Detect which cell encompasses the target text, then output its [X, Y] center coordinate. 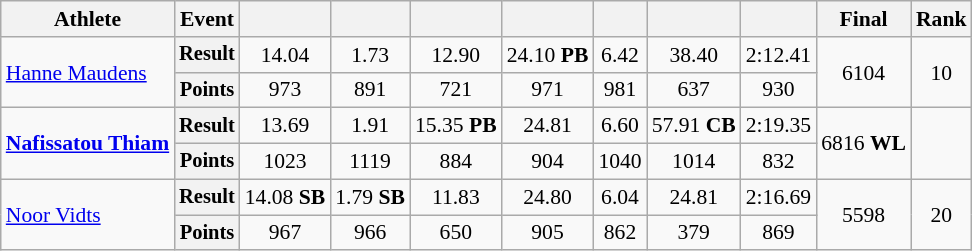
Athlete [88, 19]
905 [548, 233]
24.10 PB [548, 55]
971 [548, 90]
832 [778, 162]
862 [620, 233]
Hanne Maudens [88, 72]
1.73 [370, 55]
721 [456, 90]
1014 [694, 162]
930 [778, 90]
57.91 CB [694, 126]
1119 [370, 162]
884 [456, 162]
981 [620, 90]
973 [286, 90]
14.08 SB [286, 197]
1023 [286, 162]
2:19.35 [778, 126]
11.83 [456, 197]
15.35 PB [456, 126]
650 [456, 233]
13.69 [286, 126]
38.40 [694, 55]
6.04 [620, 197]
6104 [864, 72]
6816 WL [864, 144]
6.42 [620, 55]
2:12.41 [778, 55]
20 [942, 214]
967 [286, 233]
1040 [620, 162]
6.60 [620, 126]
966 [370, 233]
14.04 [286, 55]
1.91 [370, 126]
2:16.69 [778, 197]
Noor Vidts [88, 214]
Final [864, 19]
5598 [864, 214]
Nafissatou Thiam [88, 144]
637 [694, 90]
10 [942, 72]
24.80 [548, 197]
379 [694, 233]
891 [370, 90]
Event [207, 19]
Rank [942, 19]
904 [548, 162]
1.79 SB [370, 197]
869 [778, 233]
12.90 [456, 55]
